Scan for the cell matching the given text and deliver its (X, Y) coordinate at center. 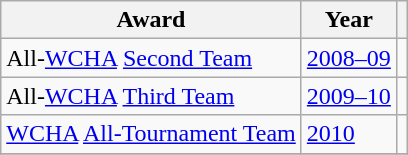
Award (152, 20)
2009–10 (348, 96)
Year (348, 20)
All-WCHA Second Team (152, 58)
WCHA All-Tournament Team (152, 134)
2010 (348, 134)
All-WCHA Third Team (152, 96)
2008–09 (348, 58)
